From the cell containing the given text, extract its center point as [X, Y] coordinate. 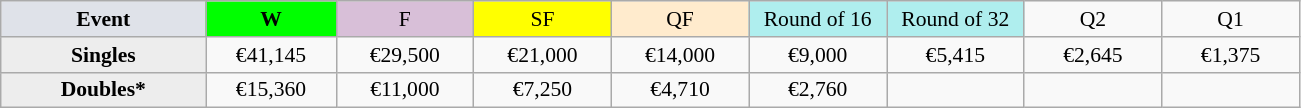
SF [543, 19]
Singles [104, 55]
€15,360 [271, 90]
€7,250 [543, 90]
W [271, 19]
€14,000 [680, 55]
Round of 16 [818, 19]
Doubles* [104, 90]
€11,000 [405, 90]
€1,375 [1231, 55]
Round of 32 [955, 19]
€29,500 [405, 55]
€2,645 [1093, 55]
Q1 [1231, 19]
€4,710 [680, 90]
F [405, 19]
€41,145 [271, 55]
QF [680, 19]
Event [104, 19]
€21,000 [543, 55]
€5,415 [955, 55]
€9,000 [818, 55]
€2,760 [818, 90]
Q2 [1093, 19]
